Pinpoint the cell where the given text exists, returning its (x, y) midpoint coordinate. 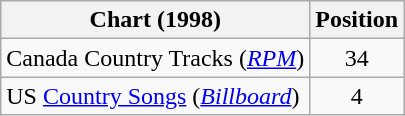
Position (357, 20)
4 (357, 96)
34 (357, 58)
US Country Songs (Billboard) (156, 96)
Canada Country Tracks (RPM) (156, 58)
Chart (1998) (156, 20)
